From the cell containing the given text, extract its center point as (x, y) coordinate. 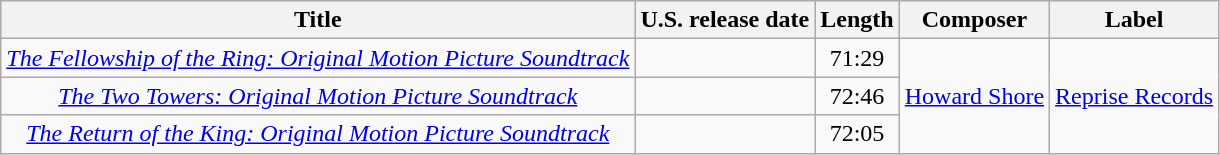
Title (318, 20)
71:29 (857, 58)
Howard Shore (974, 96)
72:05 (857, 134)
Length (857, 20)
The Fellowship of the Ring: Original Motion Picture Soundtrack (318, 58)
The Return of the King: Original Motion Picture Soundtrack (318, 134)
Reprise Records (1134, 96)
72:46 (857, 96)
Label (1134, 20)
The Two Towers: Original Motion Picture Soundtrack (318, 96)
U.S. release date (725, 20)
Composer (974, 20)
